Identify which cell holds the provided text, then report its [x, y] central coordinate. 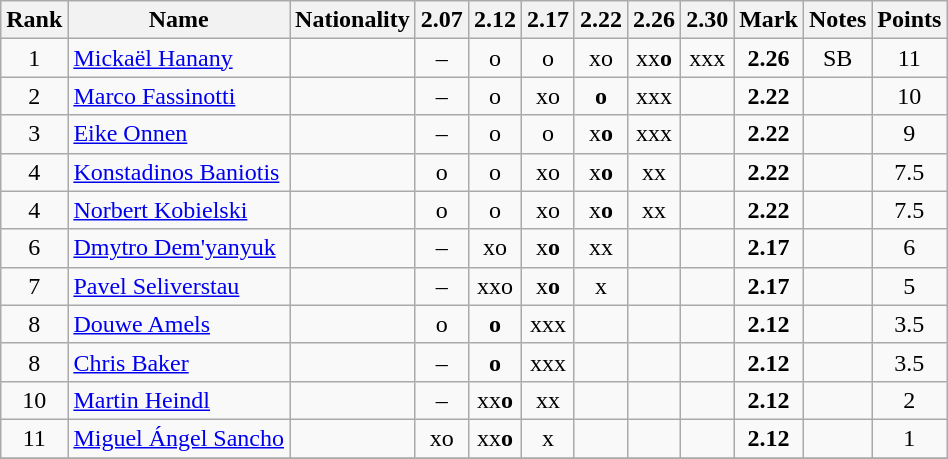
Mickaël Hanany [179, 58]
Chris Baker [179, 362]
Norbert Kobielski [179, 210]
7 [34, 286]
Pavel Seliverstau [179, 286]
2.07 [442, 20]
SB [837, 58]
Name [179, 20]
Marco Fassinotti [179, 96]
Notes [837, 20]
Dmytro Dem'yanyuk [179, 248]
Nationality [353, 20]
5 [910, 286]
Miguel Ángel Sancho [179, 438]
2.30 [708, 20]
9 [910, 134]
Eike Onnen [179, 134]
Points [910, 20]
Mark [769, 20]
Konstadinos Baniotis [179, 172]
3 [34, 134]
Rank [34, 20]
Martin Heindl [179, 400]
Douwe Amels [179, 324]
